Find where the given text appears and provide that cell's center as [X, Y] coordinate. 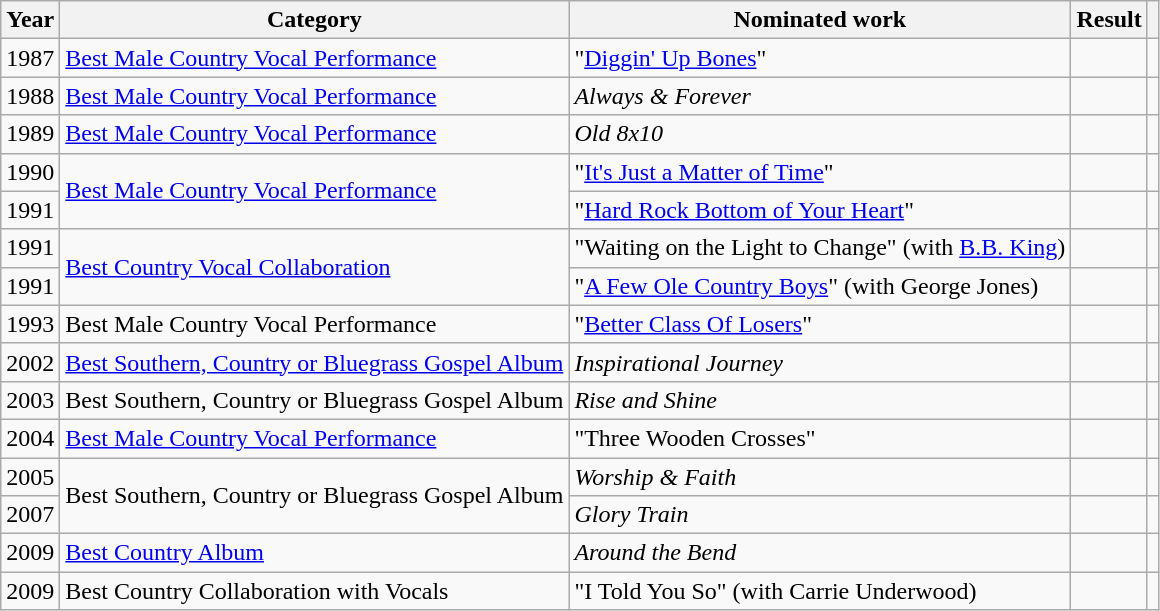
2007 [30, 515]
"A Few Ole Country Boys" (with George Jones) [820, 286]
Result [1109, 20]
Around the Bend [820, 553]
Nominated work [820, 20]
2002 [30, 362]
1987 [30, 58]
Always & Forever [820, 96]
1988 [30, 96]
Old 8x10 [820, 134]
2004 [30, 438]
"It's Just a Matter of Time" [820, 172]
1993 [30, 324]
Category [314, 20]
Best Country Album [314, 553]
1990 [30, 172]
Inspirational Journey [820, 362]
"I Told You So" (with Carrie Underwood) [820, 591]
"Diggin' Up Bones" [820, 58]
Best Country Vocal Collaboration [314, 267]
Glory Train [820, 515]
1989 [30, 134]
2005 [30, 477]
"Better Class Of Losers" [820, 324]
"Three Wooden Crosses" [820, 438]
Year [30, 20]
Worship & Faith [820, 477]
"Hard Rock Bottom of Your Heart" [820, 210]
Rise and Shine [820, 400]
Best Country Collaboration with Vocals [314, 591]
"Waiting on the Light to Change" (with B.B. King) [820, 248]
2003 [30, 400]
